From the cell containing the given text, extract its center point as [X, Y] coordinate. 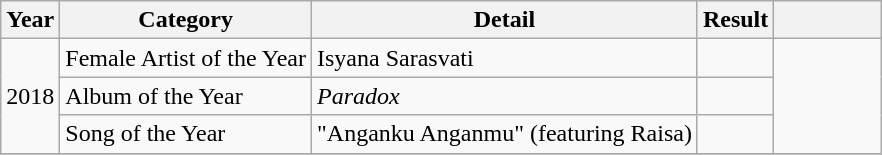
Detail [505, 20]
Album of the Year [186, 96]
"Anganku Anganmu" (featuring Raisa) [505, 134]
Category [186, 20]
Song of the Year [186, 134]
Female Artist of the Year [186, 58]
Result [735, 20]
Year [30, 20]
Paradox [505, 96]
2018 [30, 96]
Isyana Sarasvati [505, 58]
